Provide the (X, Y) coordinate of the cell's center where the given text is located.  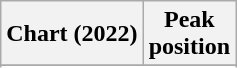
Peakposition (189, 34)
Chart (2022) (72, 34)
